Pinpoint the cell where the given text exists, returning its [X, Y] midpoint coordinate. 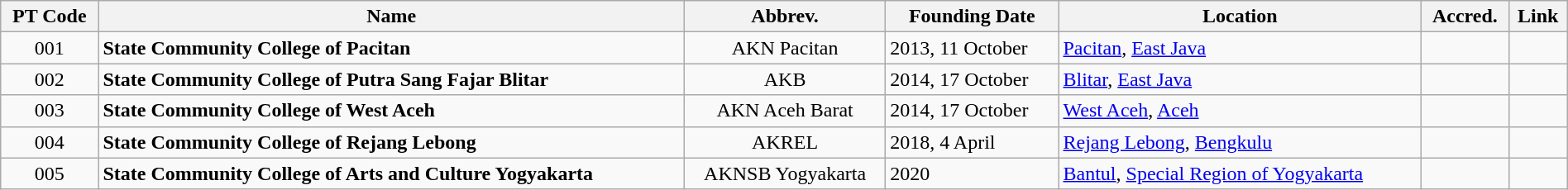
Pacitan, East Java [1241, 48]
Location [1241, 17]
004 [50, 142]
West Aceh, Aceh [1241, 111]
AKB [786, 79]
AKN Aceh Barat [786, 111]
State Community College of Rejang Lebong [392, 142]
State Community College of Putra Sang Fajar Blitar [392, 79]
2020 [973, 173]
002 [50, 79]
Link [1538, 17]
PT Code [50, 17]
2013, 11 October [973, 48]
Accred. [1465, 17]
Name [392, 17]
State Community College of West Aceh [392, 111]
AKREL [786, 142]
Founding Date [973, 17]
State Community College of Arts and Culture Yogyakarta [392, 173]
001 [50, 48]
State Community College of Pacitan [392, 48]
Rejang Lebong, Bengkulu [1241, 142]
Abbrev. [786, 17]
2018, 4 April [973, 142]
005 [50, 173]
003 [50, 111]
Blitar, East Java [1241, 79]
AKNSB Yogyakarta [786, 173]
Bantul, Special Region of Yogyakarta [1241, 173]
AKN Pacitan [786, 48]
